Scan for the cell matching the given text and deliver its (X, Y) coordinate at center. 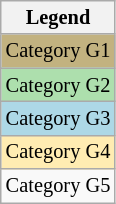
Category G5 (58, 186)
Category G3 (58, 118)
Legend (58, 17)
Category G2 (58, 85)
Category G4 (58, 152)
Category G1 (58, 51)
